Pinpoint the cell where the given text exists, returning its (X, Y) midpoint coordinate. 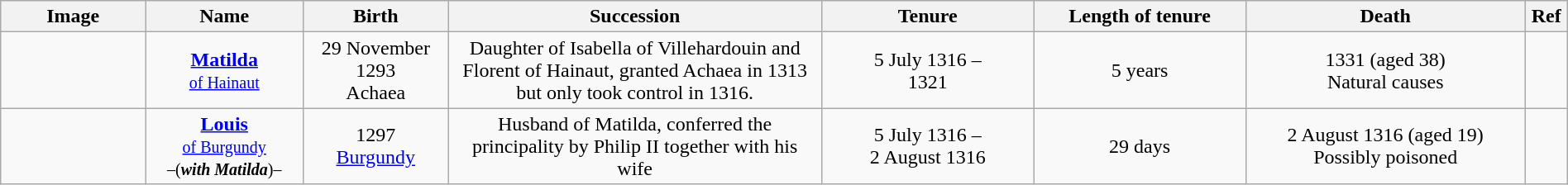
Length of tenure (1140, 17)
Birth (375, 17)
Daughter of Isabella of Villehardouin and Florent of Hainaut, granted Achaea in 1313 but only took control in 1316. (635, 70)
Matildaof Hainaut (225, 70)
1331 (aged 38)Natural causes (1385, 70)
Husband of Matilda, conferred the principality by Philip II together with his wife (635, 146)
Succession (635, 17)
1297Burgundy (375, 146)
29 November 1293Achaea (375, 70)
Louisof Burgundy–(with Matilda)– (225, 146)
29 days (1140, 146)
Ref (1546, 17)
Image (73, 17)
Tenure (928, 17)
5 years (1140, 70)
Death (1385, 17)
2 August 1316 (aged 19)Possibly poisoned (1385, 146)
5 July 1316 –1321 (928, 70)
Name (225, 17)
5 July 1316 –2 August 1316 (928, 146)
